Detect which cell encompasses the target text, then output its [x, y] center coordinate. 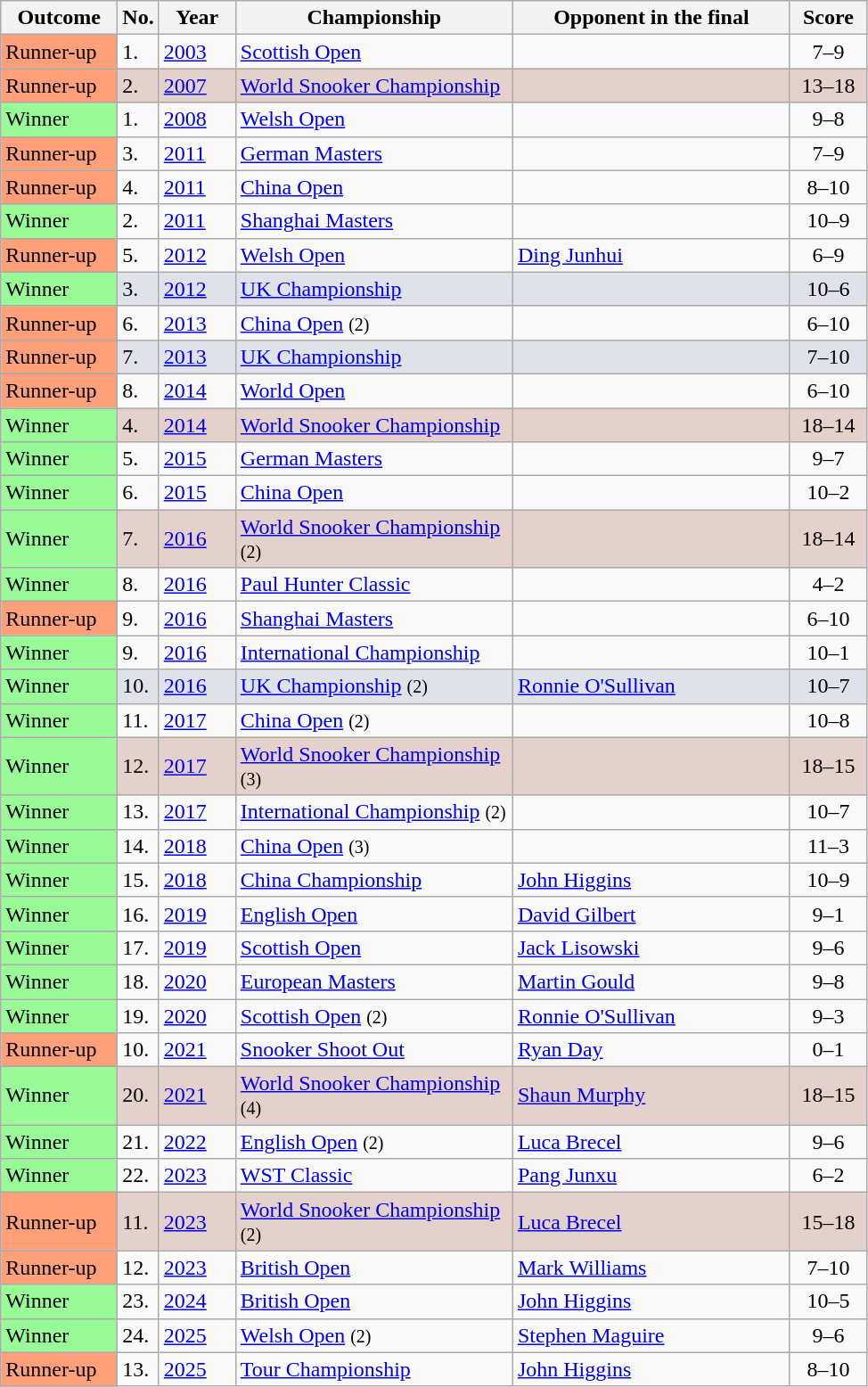
Mark Williams [651, 1268]
15–18 [828, 1221]
18. [138, 981]
10–8 [828, 720]
World Snooker Championship (3) [374, 767]
20. [138, 1096]
UK Championship (2) [374, 686]
2008 [197, 119]
World Open [374, 390]
4–2 [828, 585]
10–1 [828, 652]
6–2 [828, 1176]
Championship [374, 18]
Tour Championship [374, 1369]
Score [828, 18]
10–5 [828, 1301]
Shaun Murphy [651, 1096]
Scottish Open (2) [374, 1015]
WST Classic [374, 1176]
Snooker Shoot Out [374, 1050]
World Snooker Championship (4) [374, 1096]
International Championship (2) [374, 812]
10–6 [828, 289]
Welsh Open (2) [374, 1335]
0–1 [828, 1050]
Martin Gould [651, 981]
International Championship [374, 652]
China Open (3) [374, 846]
24. [138, 1335]
Ryan Day [651, 1050]
Outcome [59, 18]
David Gilbert [651, 914]
European Masters [374, 981]
No. [138, 18]
English Open [374, 914]
2003 [197, 52]
6–9 [828, 255]
13–18 [828, 86]
Year [197, 18]
Stephen Maguire [651, 1335]
9–3 [828, 1015]
9–1 [828, 914]
China Championship [374, 880]
Opponent in the final [651, 18]
19. [138, 1015]
10–2 [828, 493]
Jack Lisowski [651, 948]
14. [138, 846]
22. [138, 1176]
Paul Hunter Classic [374, 585]
English Open (2) [374, 1142]
21. [138, 1142]
2007 [197, 86]
17. [138, 948]
Ding Junhui [651, 255]
15. [138, 880]
23. [138, 1301]
11–3 [828, 846]
9–7 [828, 459]
Pang Junxu [651, 1176]
2022 [197, 1142]
16. [138, 914]
2024 [197, 1301]
